Scan for the cell matching the given text and deliver its [x, y] coordinate at center. 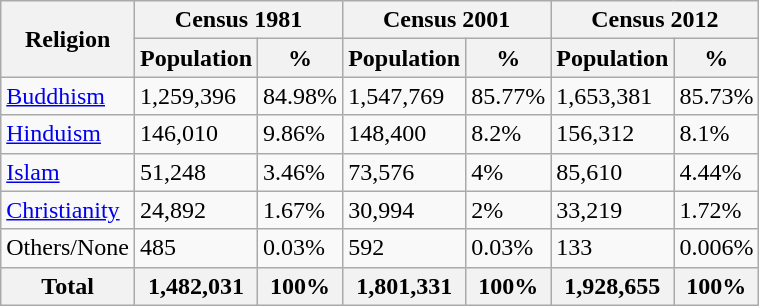
85,610 [612, 172]
1,547,769 [404, 96]
146,010 [196, 134]
8.2% [508, 134]
1,653,381 [612, 96]
485 [196, 248]
Christianity [68, 210]
1,482,031 [196, 286]
Census 2001 [447, 20]
Census 1981 [238, 20]
85.73% [716, 96]
8.1% [716, 134]
3.46% [300, 172]
1.67% [300, 210]
33,219 [612, 210]
51,248 [196, 172]
2% [508, 210]
4% [508, 172]
Hinduism [68, 134]
85.77% [508, 96]
0.006% [716, 248]
148,400 [404, 134]
30,994 [404, 210]
24,892 [196, 210]
Total [68, 286]
Census 2012 [655, 20]
1,259,396 [196, 96]
Islam [68, 172]
73,576 [404, 172]
1,928,655 [612, 286]
1,801,331 [404, 286]
1.72% [716, 210]
Buddhism [68, 96]
156,312 [612, 134]
133 [612, 248]
Others/None [68, 248]
9.86% [300, 134]
592 [404, 248]
4.44% [716, 172]
84.98% [300, 96]
Religion [68, 39]
